Pinpoint the cell where the given text exists, returning its [x, y] midpoint coordinate. 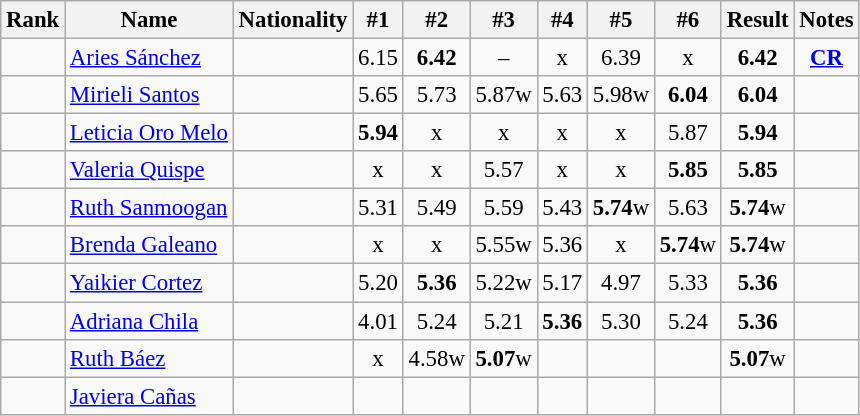
4.01 [378, 321]
Ruth Sanmoogan [150, 208]
– [504, 58]
5.59 [504, 208]
5.55w [504, 245]
Javiera Cañas [150, 396]
4.97 [622, 283]
5.98w [622, 95]
Brenda Galeano [150, 245]
Notes [826, 20]
Adriana Chila [150, 321]
Rank [33, 20]
5.87 [688, 133]
Yaikier Cortez [150, 283]
5.22w [504, 283]
Aries Sánchez [150, 58]
4.58w [436, 358]
Leticia Oro Melo [150, 133]
5.87w [504, 95]
Valeria Quispe [150, 170]
#6 [688, 20]
5.43 [562, 208]
#4 [562, 20]
#1 [378, 20]
5.33 [688, 283]
6.39 [622, 58]
5.65 [378, 95]
Nationality [292, 20]
#3 [504, 20]
5.20 [378, 283]
5.30 [622, 321]
5.31 [378, 208]
Result [758, 20]
5.73 [436, 95]
Name [150, 20]
Ruth Báez [150, 358]
5.21 [504, 321]
CR [826, 58]
6.15 [378, 58]
#2 [436, 20]
#5 [622, 20]
Mirieli Santos [150, 95]
5.49 [436, 208]
5.17 [562, 283]
5.57 [504, 170]
